Provide the [x, y] coordinate of the cell's center where the given text is located.  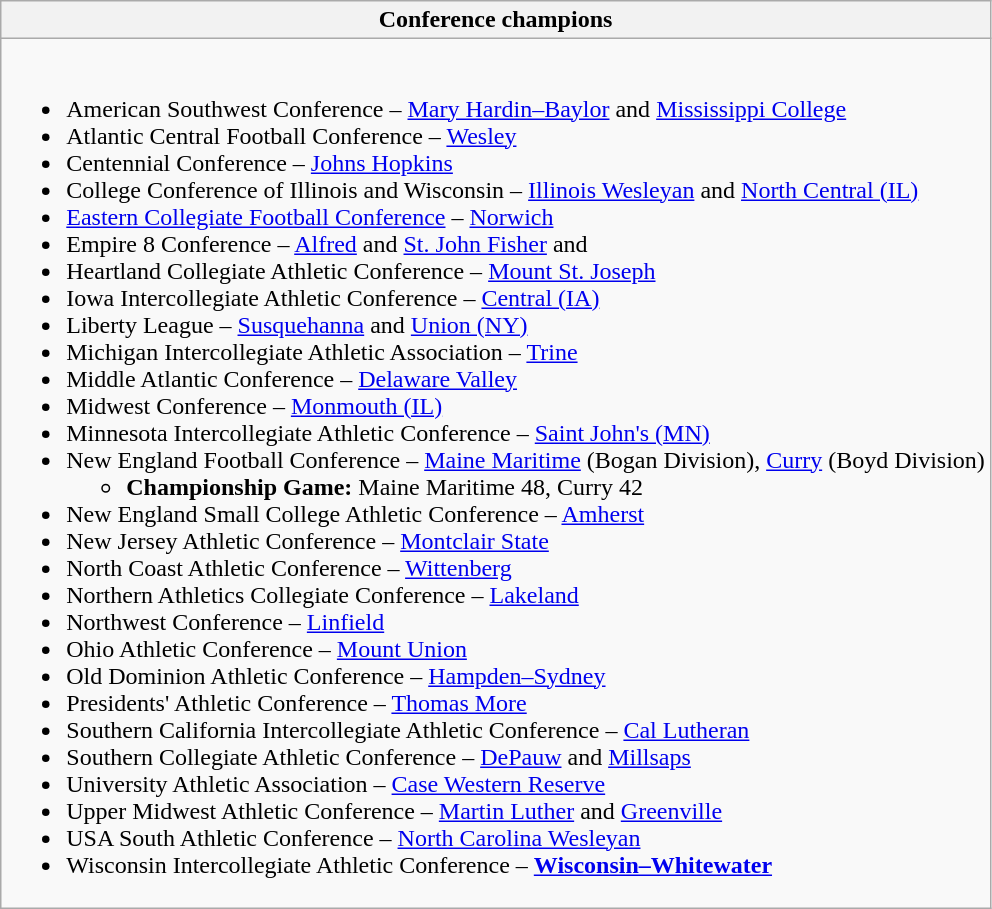
Conference champions [496, 20]
